Return the (x, y) coordinate for the center point of the cell that contains the specified text.  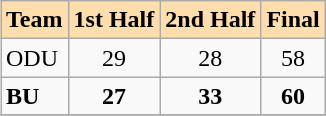
2nd Half (210, 20)
BU (34, 96)
ODU (34, 58)
60 (293, 96)
29 (114, 58)
27 (114, 96)
Final (293, 20)
1st Half (114, 20)
28 (210, 58)
Team (34, 20)
33 (210, 96)
58 (293, 58)
